Search for the cell housing the specified text and yield its (x, y) center coordinate. 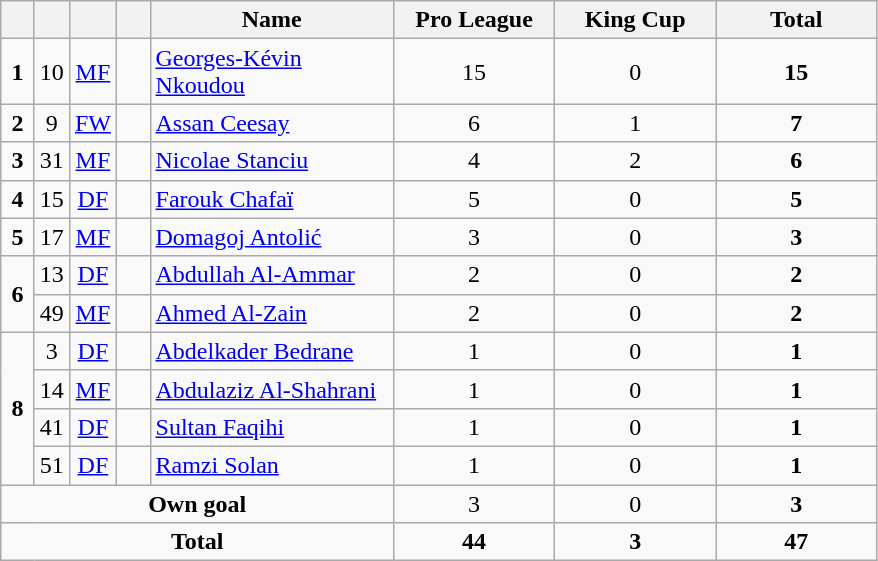
Abdelkader Bedrane (272, 351)
Abdullah Al-Ammar (272, 275)
44 (474, 542)
9 (52, 123)
Name (272, 20)
Assan Ceesay (272, 123)
King Cup (636, 20)
FW (92, 123)
Georges-Kévin Nkoudou (272, 72)
Domagoj Antolić (272, 237)
10 (52, 72)
47 (796, 542)
13 (52, 275)
Nicolae Stanciu (272, 161)
Own goal (198, 503)
Pro League (474, 20)
Farouk Chafaï (272, 199)
41 (52, 427)
Abdulaziz Al-Shahrani (272, 389)
14 (52, 389)
7 (796, 123)
31 (52, 161)
51 (52, 465)
Ramzi Solan (272, 465)
49 (52, 313)
8 (18, 408)
17 (52, 237)
Sultan Faqihi (272, 427)
Ahmed Al-Zain (272, 313)
